Return the [x, y] coordinate for the center point of the cell that contains the specified text.  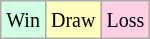
Win [24, 20]
Loss [126, 20]
Draw [72, 20]
